For the text-containing cell, return its midpoint in [x, y] coordinate format. 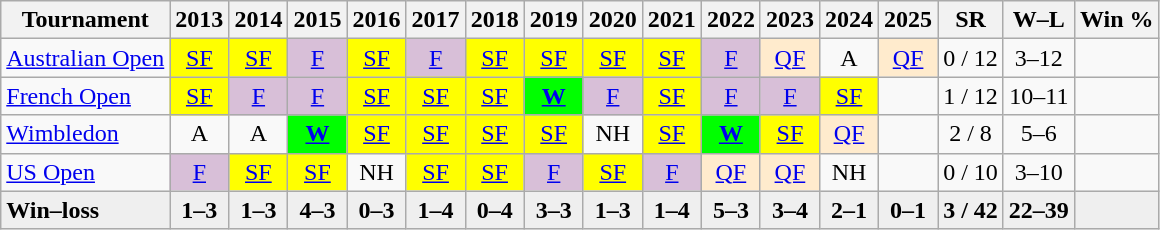
2025 [908, 20]
10–11 [1038, 96]
SR [971, 20]
2024 [848, 20]
2 / 8 [971, 134]
3–4 [790, 210]
2014 [258, 20]
3–3 [554, 210]
Win % [1116, 20]
5–3 [730, 210]
4–3 [318, 210]
French Open [86, 96]
W–L [1038, 20]
3 / 42 [971, 210]
3–10 [1038, 172]
Win–loss [86, 210]
2015 [318, 20]
0–4 [494, 210]
2018 [494, 20]
2017 [436, 20]
2013 [200, 20]
2022 [730, 20]
0 / 10 [971, 172]
Australian Open [86, 58]
2021 [672, 20]
2020 [612, 20]
0–1 [908, 210]
5–6 [1038, 134]
3–12 [1038, 58]
2–1 [848, 210]
2019 [554, 20]
2023 [790, 20]
Wimbledon [86, 134]
0 / 12 [971, 58]
22–39 [1038, 210]
US Open [86, 172]
2016 [376, 20]
Tournament [86, 20]
1 / 12 [971, 96]
0–3 [376, 210]
